Detect which cell encompasses the target text, then output its [x, y] center coordinate. 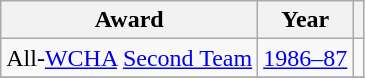
Year [306, 20]
Award [130, 20]
All-WCHA Second Team [130, 58]
1986–87 [306, 58]
